Locate the cell with the specified text and output its [x, y] center coordinate. 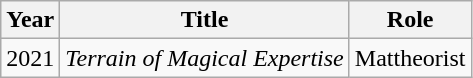
Terrain of Magical Expertise [205, 58]
Title [205, 20]
Role [410, 20]
2021 [30, 58]
Year [30, 20]
Mattheorist [410, 58]
